Return (x, y) of the center of cell containing provided text 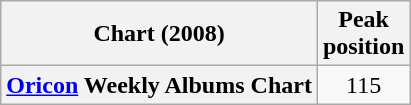
Chart (2008) (160, 34)
115 (363, 85)
Peakposition (363, 34)
Oricon Weekly Albums Chart (160, 85)
